Determine the [X, Y] coordinate at the center of the cell enclosing the given text.  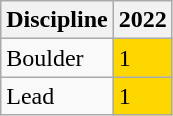
Boulder [57, 58]
Discipline [57, 20]
2022 [142, 20]
Lead [57, 96]
